From the cell containing the given text, extract its center point as (x, y) coordinate. 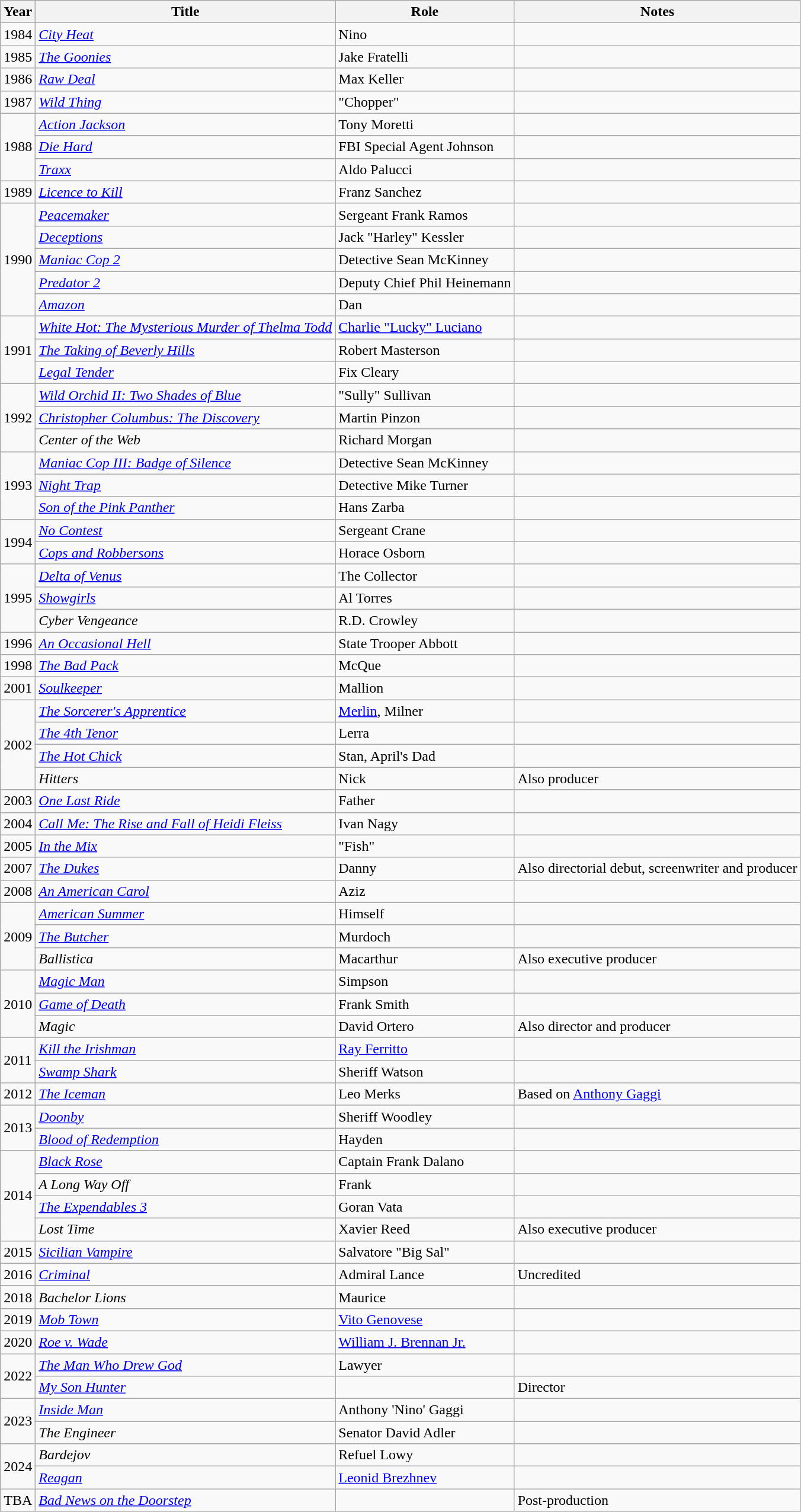
Vito Genovese (425, 1319)
The Expendables 3 (185, 1207)
Robert Masterson (425, 350)
Captain Frank Dalano (425, 1162)
2003 (18, 801)
Call Me: The Rise and Fall of Heidi Fleiss (185, 824)
Showgirls (185, 598)
Merlin, Milner (425, 711)
2018 (18, 1297)
Mob Town (185, 1319)
One Last Ride (185, 801)
1985 (18, 57)
Deputy Chief Phil Heinemann (425, 283)
Goran Vata (425, 1207)
"Sully" Sullivan (425, 395)
TBA (18, 1500)
Swamp Shark (185, 1072)
Roe v. Wade (185, 1342)
Doonby (185, 1117)
Predator 2 (185, 283)
Danny (425, 869)
Director (658, 1388)
McQue (425, 666)
1984 (18, 34)
Jake Fratelli (425, 57)
Soulkeeper (185, 688)
"Chopper" (425, 102)
The Collector (425, 575)
Peacemaker (185, 214)
Maniac Cop III: Badge of Silence (185, 463)
My Son Hunter (185, 1388)
Reagan (185, 1478)
2024 (18, 1466)
Sheriff Woodley (425, 1117)
An Occasional Hell (185, 643)
Franz Sanchez (425, 192)
An American Carol (185, 891)
Black Rose (185, 1162)
In the Mix (185, 846)
Senator David Adler (425, 1433)
Hitters (185, 779)
Frank Smith (425, 1004)
Also directorial debut, screenwriter and producer (658, 869)
Lost Time (185, 1229)
Game of Death (185, 1004)
1998 (18, 666)
Post-production (658, 1500)
Hans Zarba (425, 508)
Bardejov (185, 1455)
City Heat (185, 34)
Wild Orchid II: Two Shades of Blue (185, 395)
Die Hard (185, 147)
Father (425, 801)
2008 (18, 891)
Tony Moretti (425, 124)
Action Jackson (185, 124)
The Engineer (185, 1433)
Leonid Brezhnev (425, 1478)
1988 (18, 147)
Aziz (425, 891)
Frank (425, 1184)
Mallion (425, 688)
Deceptions (185, 237)
Al Torres (425, 598)
Nino (425, 34)
1989 (18, 192)
Bachelor Lions (185, 1297)
2014 (18, 1196)
2010 (18, 1004)
Horace Osborn (425, 553)
State Trooper Abbott (425, 643)
Leo Merks (425, 1094)
Kill the Irishman (185, 1049)
Stan, April's Dad (425, 756)
The 4th Tenor (185, 733)
Salvatore "Big Sal" (425, 1252)
Christopher Columbus: The Discovery (185, 418)
Richard Morgan (425, 440)
Hayden (425, 1139)
Dan (425, 305)
Murdoch (425, 936)
Title (185, 12)
Notes (658, 12)
2009 (18, 936)
Sergeant Crane (425, 530)
Macarthur (425, 959)
Lawyer (425, 1364)
Anthony 'Nino' Gaggi (425, 1410)
Magic (185, 1027)
2005 (18, 846)
2013 (18, 1128)
2004 (18, 824)
Center of the Web (185, 440)
1993 (18, 485)
Amazon (185, 305)
2022 (18, 1376)
The Goonies (185, 57)
Night Trap (185, 485)
Ballistica (185, 959)
Maniac Cop 2 (185, 260)
2016 (18, 1274)
Raw Deal (185, 79)
Licence to Kill (185, 192)
The Taking of Beverly Hills (185, 350)
1987 (18, 102)
Delta of Venus (185, 575)
2011 (18, 1061)
2023 (18, 1421)
Blood of Redemption (185, 1139)
R.D. Crowley (425, 620)
American Summer (185, 914)
Criminal (185, 1274)
David Ortero (425, 1027)
1996 (18, 643)
Ray Ferritto (425, 1049)
Sheriff Watson (425, 1072)
Traxx (185, 169)
Inside Man (185, 1410)
Role (425, 12)
Ivan Nagy (425, 824)
1990 (18, 260)
2015 (18, 1252)
Max Keller (425, 79)
Sergeant Frank Ramos (425, 214)
Cops and Robbersons (185, 553)
1992 (18, 418)
"Fish" (425, 846)
Also director and producer (658, 1027)
The Sorcerer's Apprentice (185, 711)
Himself (425, 914)
The Dukes (185, 869)
Magic Man (185, 981)
Uncredited (658, 1274)
The Bad Pack (185, 666)
Year (18, 12)
FBI Special Agent Johnson (425, 147)
Martin Pinzon (425, 418)
2001 (18, 688)
1986 (18, 79)
William J. Brennan Jr. (425, 1342)
Admiral Lance (425, 1274)
1991 (18, 350)
Lerra (425, 733)
Sicilian Vampire (185, 1252)
Also producer (658, 779)
The Man Who Drew God (185, 1364)
Cyber Vengeance (185, 620)
2002 (18, 745)
Bad News on the Doorstep (185, 1500)
No Contest (185, 530)
Simpson (425, 981)
Refuel Lowy (425, 1455)
White Hot: The Mysterious Murder of Thelma Todd (185, 328)
Charlie "Lucky" Luciano (425, 328)
2012 (18, 1094)
Aldo Palucci (425, 169)
Detective Mike Turner (425, 485)
Fix Cleary (425, 373)
A Long Way Off (185, 1184)
Jack "Harley" Kessler (425, 237)
Based on Anthony Gaggi (658, 1094)
The Butcher (185, 936)
1995 (18, 598)
Wild Thing (185, 102)
Son of the Pink Panther (185, 508)
2007 (18, 869)
Maurice (425, 1297)
2020 (18, 1342)
2019 (18, 1319)
1994 (18, 542)
The Iceman (185, 1094)
Legal Tender (185, 373)
The Hot Chick (185, 756)
Xavier Reed (425, 1229)
Nick (425, 779)
